Detect which cell encompasses the target text, then output its [x, y] center coordinate. 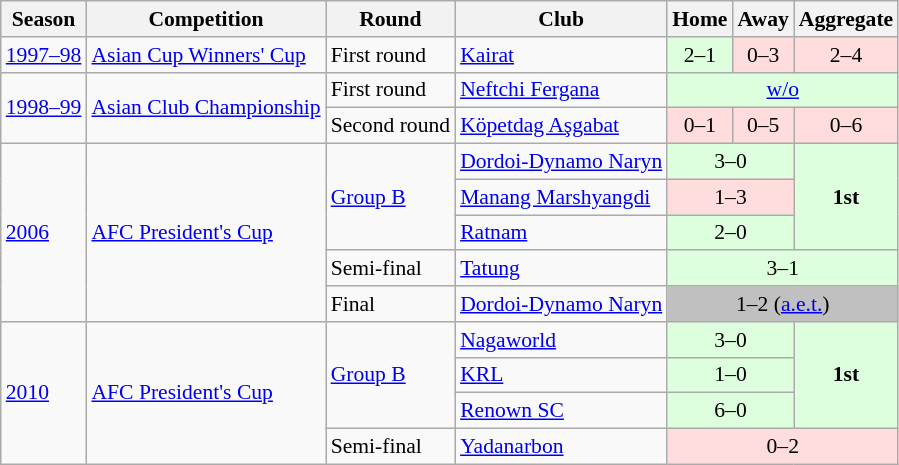
Round [390, 19]
0–2 [782, 447]
Neftchi Fergana [561, 90]
1998–99 [44, 108]
6–0 [730, 411]
Season [44, 19]
Manang Marshyangdi [561, 197]
2–4 [846, 55]
Tatung [561, 269]
1–0 [730, 375]
Aggregate [846, 19]
2006 [44, 233]
Yadanarbon [561, 447]
0–1 [700, 126]
Asian Cup Winners' Cup [206, 55]
0–3 [764, 55]
Away [764, 19]
0–5 [764, 126]
Club [561, 19]
2–1 [700, 55]
Second round [390, 126]
Renown SC [561, 411]
Köpetdag Aşgabat [561, 126]
0–6 [846, 126]
Final [390, 304]
Nagaworld [561, 340]
2010 [44, 393]
Competition [206, 19]
KRL [561, 375]
1997–98 [44, 55]
w/o [782, 90]
Home [700, 19]
Kairat [561, 55]
1–2 (a.e.t.) [782, 304]
Ratnam [561, 233]
1–3 [730, 197]
Asian Club Championship [206, 108]
2–0 [730, 233]
3–1 [782, 269]
